Return the [X, Y] coordinate for the center point of the cell that contains the specified text.  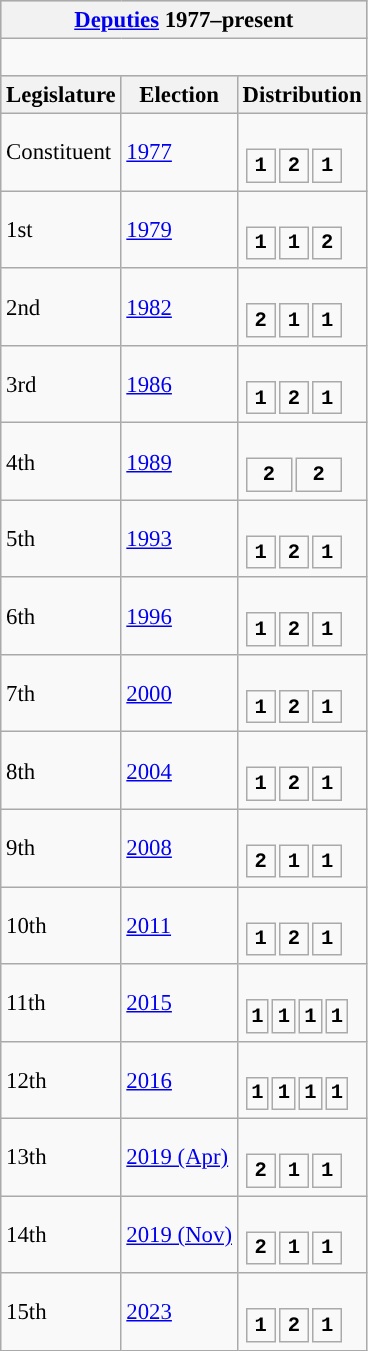
5th [61, 538]
13th [61, 1158]
1977 [179, 152]
3rd [61, 384]
1989 [179, 462]
Distribution [302, 95]
14th [61, 1234]
Election [179, 95]
11th [61, 1002]
2019 (Nov) [179, 1234]
2004 [179, 770]
10th [61, 926]
2019 (Apr) [179, 1158]
12th [61, 1080]
2023 [179, 1312]
1979 [179, 230]
9th [61, 848]
1 1 2 [302, 230]
1993 [179, 538]
1982 [179, 306]
1986 [179, 384]
15th [61, 1312]
2015 [179, 1002]
1st [61, 230]
2016 [179, 1080]
Legislature [61, 95]
2008 [179, 848]
2000 [179, 694]
4th [61, 462]
6th [61, 616]
8th [61, 770]
2nd [61, 306]
Constituent [61, 152]
1996 [179, 616]
7th [61, 694]
2011 [179, 926]
Deputies 1977–present [184, 20]
2 2 [302, 462]
